Return (x, y) of the center of cell containing provided text 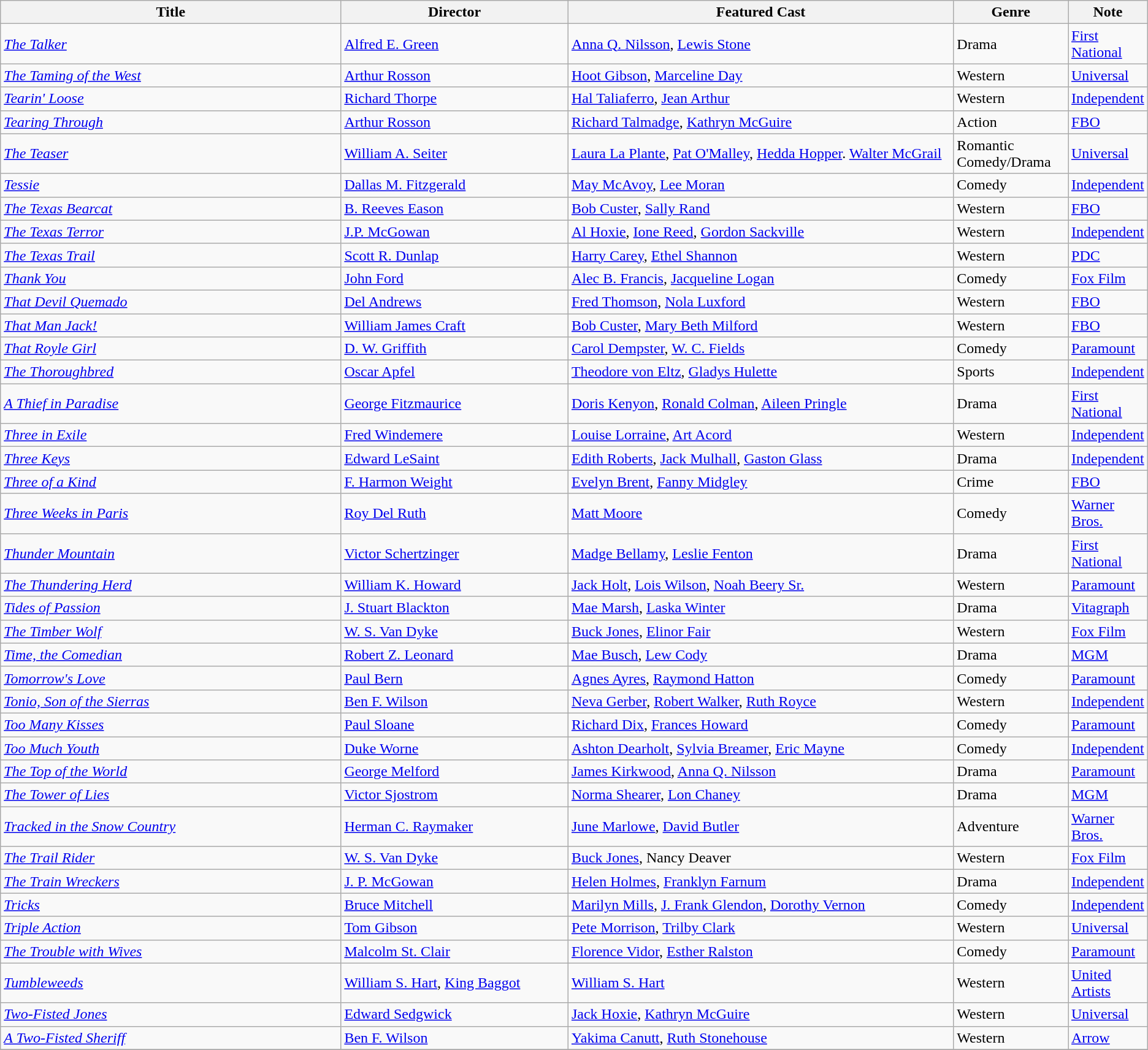
Herman C. Raymaker (455, 826)
Carol Dempster, W. C. Fields (760, 349)
John Ford (455, 278)
Doris Kenyon, Ronald Colman, Aileen Pringle (760, 403)
Bob Custer, Mary Beth Milford (760, 325)
Oscar Apfel (455, 372)
Pete Morrison, Trilby Clark (760, 928)
The Timber Wolf (170, 631)
William S. Hart (760, 983)
That Royle Girl (170, 349)
Fred Thomson, Nola Luxford (760, 302)
Too Many Kisses (170, 725)
Theodore von Eltz, Gladys Hulette (760, 372)
Richard Thorpe (455, 99)
The Teaser (170, 153)
The Texas Terror (170, 232)
Three in Exile (170, 435)
Sports (1011, 372)
Madge Bellamy, Leslie Fenton (760, 553)
Genre (1011, 12)
Paul Sloane (455, 725)
Louise Lorraine, Art Acord (760, 435)
Malcolm St. Clair (455, 951)
Marilyn Mills, J. Frank Glendon, Dorothy Vernon (760, 905)
Florence Vidor, Esther Ralston (760, 951)
Tides of Passion (170, 608)
Romantic Comedy/Drama (1011, 153)
Paul Bern (455, 678)
Robert Z. Leonard (455, 655)
Victor Sjostrom (455, 795)
Helen Holmes, Franklyn Farnum (760, 881)
Scott R. Dunlap (455, 255)
Norma Shearer, Lon Chaney (760, 795)
Edith Roberts, Jack Mulhall, Gaston Glass (760, 458)
Richard Talmadge, Kathryn McGuire (760, 122)
Jack Holt, Lois Wilson, Noah Beery Sr. (760, 585)
May McAvoy, Lee Moran (760, 185)
Fred Windemere (455, 435)
Harry Carey, Ethel Shannon (760, 255)
Dallas M. Fitzgerald (455, 185)
Tessie (170, 185)
June Marlowe, David Butler (760, 826)
Thank You (170, 278)
Three Keys (170, 458)
United Artists (1108, 983)
Adventure (1011, 826)
Too Much Youth (170, 748)
Al Hoxie, Ione Reed, Gordon Sackville (760, 232)
The Taming of the West (170, 75)
William S. Hart, King Baggot (455, 983)
Edward LeSaint (455, 458)
William James Craft (455, 325)
Bruce Mitchell (455, 905)
George Fitzmaurice (455, 403)
Tearin' Loose (170, 99)
Crime (1011, 482)
The Talker (170, 44)
The Thoroughbred (170, 372)
Hoot Gibson, Marceline Day (760, 75)
Vitagraph (1108, 608)
PDC (1108, 255)
Hal Taliaferro, Jean Arthur (760, 99)
The Texas Bearcat (170, 208)
F. Harmon Weight (455, 482)
D. W. Griffith (455, 349)
The Trail Rider (170, 858)
A Two-Fisted Sheriff (170, 1038)
Three of a Kind (170, 482)
Triple Action (170, 928)
Anna Q. Nilsson, Lewis Stone (760, 44)
J. P. McGowan (455, 881)
Arrow (1108, 1038)
Thunder Mountain (170, 553)
Buck Jones, Nancy Deaver (760, 858)
The Trouble with Wives (170, 951)
Alec B. Francis, Jacqueline Logan (760, 278)
Laura La Plante, Pat O'Malley, Hedda Hopper. Walter McGrail (760, 153)
Buck Jones, Elinor Fair (760, 631)
That Man Jack! (170, 325)
The Thundering Herd (170, 585)
A Thief in Paradise (170, 403)
James Kirkwood, Anna Q. Nilsson (760, 772)
Duke Worne (455, 748)
Agnes Ayres, Raymond Hatton (760, 678)
Two-Fisted Jones (170, 1014)
William K. Howard (455, 585)
Tearing Through (170, 122)
Edward Sedgwick (455, 1014)
Roy Del Ruth (455, 514)
The Top of the World (170, 772)
Del Andrews (455, 302)
Mae Busch, Lew Cody (760, 655)
Three Weeks in Paris (170, 514)
George Melford (455, 772)
Time, the Comedian (170, 655)
Tumbleweeds (170, 983)
B. Reeves Eason (455, 208)
The Texas Trail (170, 255)
Tomorrow's Love (170, 678)
Jack Hoxie, Kathryn McGuire (760, 1014)
Matt Moore (760, 514)
Ashton Dearholt, Sylvia Breamer, Eric Mayne (760, 748)
Tonio, Son of the Sierras (170, 701)
Director (455, 12)
Note (1108, 12)
Featured Cast (760, 12)
Alfred E. Green (455, 44)
Title (170, 12)
Mae Marsh, Laska Winter (760, 608)
Victor Schertzinger (455, 553)
J. Stuart Blackton (455, 608)
Neva Gerber, Robert Walker, Ruth Royce (760, 701)
Richard Dix, Frances Howard (760, 725)
Evelyn Brent, Fanny Midgley (760, 482)
J.P. McGowan (455, 232)
Action (1011, 122)
Tom Gibson (455, 928)
The Tower of Lies (170, 795)
William A. Seiter (455, 153)
Yakima Canutt, Ruth Stonehouse (760, 1038)
Tricks (170, 905)
The Train Wreckers (170, 881)
Bob Custer, Sally Rand (760, 208)
Tracked in the Snow Country (170, 826)
That Devil Quemado (170, 302)
